Capture the cell that displays the provided text and extract its (X, Y) central coordinate. 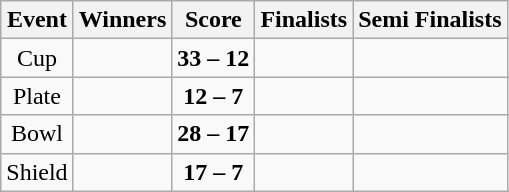
Shield (37, 172)
Bowl (37, 134)
Event (37, 20)
17 – 7 (214, 172)
Cup (37, 58)
Semi Finalists (430, 20)
12 – 7 (214, 96)
Finalists (304, 20)
28 – 17 (214, 134)
Plate (37, 96)
Winners (122, 20)
33 – 12 (214, 58)
Score (214, 20)
